Locate the cell with the specified text and output its [x, y] center coordinate. 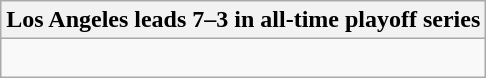
Los Angeles leads 7–3 in all-time playoff series [244, 20]
